Scan for the cell matching the given text and deliver its (x, y) coordinate at center. 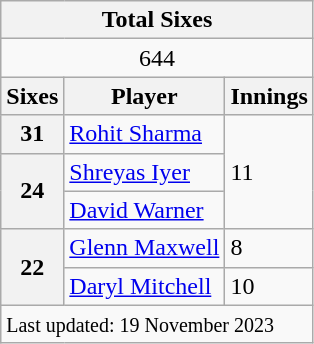
Daryl Mitchell (144, 286)
Player (144, 96)
10 (269, 286)
11 (269, 172)
644 (158, 58)
Glenn Maxwell (144, 248)
22 (32, 267)
Total Sixes (158, 20)
Last updated: 19 November 2023 (158, 324)
24 (32, 191)
Rohit Sharma (144, 134)
Sixes (32, 96)
31 (32, 134)
David Warner (144, 210)
Innings (269, 96)
8 (269, 248)
Shreyas Iyer (144, 172)
